Search for the cell housing the specified text and yield its (x, y) center coordinate. 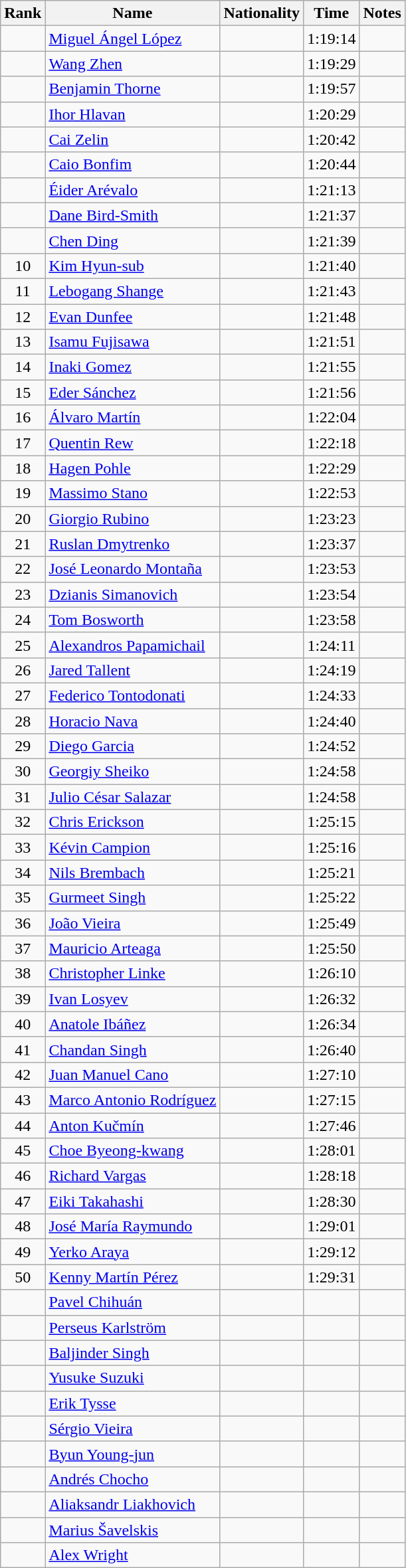
35 (23, 898)
Yerko Araya (133, 1252)
1:27:46 (332, 1126)
Alexandros Papamichail (133, 645)
33 (23, 847)
Anton Kučmín (133, 1126)
1:22:29 (332, 468)
1:24:52 (332, 746)
Ihor Hlavan (133, 114)
Chen Ding (133, 240)
Yusuke Suzuki (133, 1378)
Alex Wright (133, 1555)
13 (23, 342)
1:23:58 (332, 620)
1:22:18 (332, 443)
1:21:56 (332, 392)
19 (23, 493)
Hagen Pohle (133, 468)
12 (23, 317)
Perseus Karlström (133, 1328)
24 (23, 620)
Horacio Nava (133, 721)
30 (23, 772)
34 (23, 873)
José Leonardo Montaña (133, 569)
1:22:04 (332, 418)
15 (23, 392)
1:24:11 (332, 645)
1:25:21 (332, 873)
25 (23, 645)
Miguel Ángel López (133, 39)
1:26:32 (332, 999)
Sérgio Vieira (133, 1429)
50 (23, 1277)
17 (23, 443)
1:23:54 (332, 594)
Eiki Takahashi (133, 1201)
Christopher Linke (133, 974)
Diego Garcia (133, 746)
31 (23, 797)
43 (23, 1100)
Benjamin Thorne (133, 89)
Richard Vargas (133, 1176)
Nationality (262, 13)
Giorgio Rubino (133, 519)
1:28:18 (332, 1176)
1:28:30 (332, 1201)
21 (23, 544)
46 (23, 1176)
Gurmeet Singh (133, 898)
Ivan Losyev (133, 999)
16 (23, 418)
14 (23, 367)
1:21:13 (332, 190)
Name (133, 13)
20 (23, 519)
1:27:10 (332, 1075)
41 (23, 1049)
1:26:40 (332, 1049)
Kim Hyun-sub (133, 266)
47 (23, 1201)
Choe Byeong-kwang (133, 1151)
Pavel Chihuán (133, 1302)
Notes (382, 13)
1:24:19 (332, 670)
1:19:57 (332, 89)
Julio César Salazar (133, 797)
Baljinder Singh (133, 1353)
1:21:51 (332, 342)
48 (23, 1227)
1:23:23 (332, 519)
Byun Young-jun (133, 1454)
Wang Zhen (133, 64)
11 (23, 291)
Éider Arévalo (133, 190)
44 (23, 1126)
Andrés Chocho (133, 1479)
29 (23, 746)
Lebogang Shange (133, 291)
João Vieira (133, 923)
Dane Bird-Smith (133, 215)
49 (23, 1252)
28 (23, 721)
23 (23, 594)
10 (23, 266)
1:19:29 (332, 64)
Erik Tysse (133, 1403)
22 (23, 569)
1:20:44 (332, 165)
39 (23, 999)
38 (23, 974)
1:25:50 (332, 948)
Time (332, 13)
Mauricio Arteaga (133, 948)
Dzianis Simanovich (133, 594)
1:21:55 (332, 367)
1:24:40 (332, 721)
1:25:16 (332, 847)
1:26:10 (332, 974)
Tom Bosworth (133, 620)
1:22:53 (332, 493)
1:19:14 (332, 39)
Chris Erickson (133, 822)
Caio Bonfim (133, 165)
Eder Sánchez (133, 392)
Marius Šavelskis (133, 1529)
45 (23, 1151)
José María Raymundo (133, 1227)
1:26:34 (332, 1024)
1:25:15 (332, 822)
18 (23, 468)
1:24:33 (332, 695)
40 (23, 1024)
1:29:01 (332, 1227)
Inaki Gomez (133, 367)
1:25:49 (332, 923)
37 (23, 948)
1:23:53 (332, 569)
Federico Tontodonati (133, 695)
1:25:22 (332, 898)
Georgiy Sheiko (133, 772)
1:27:15 (332, 1100)
1:21:48 (332, 317)
Ruslan Dmytrenko (133, 544)
1:21:43 (332, 291)
1:29:31 (332, 1277)
Juan Manuel Cano (133, 1075)
1:23:37 (332, 544)
Jared Tallent (133, 670)
32 (23, 822)
Kévin Campion (133, 847)
Cai Zelin (133, 139)
27 (23, 695)
42 (23, 1075)
Chandan Singh (133, 1049)
Rank (23, 13)
26 (23, 670)
1:28:01 (332, 1151)
1:21:39 (332, 240)
Massimo Stano (133, 493)
Quentin Rew (133, 443)
Isamu Fujisawa (133, 342)
Nils Brembach (133, 873)
1:21:37 (332, 215)
Evan Dunfee (133, 317)
Álvaro Martín (133, 418)
1:20:29 (332, 114)
Anatole Ibáñez (133, 1024)
1:20:42 (332, 139)
Aliaksandr Liakhovich (133, 1504)
1:29:12 (332, 1252)
36 (23, 923)
Kenny Martín Pérez (133, 1277)
1:21:40 (332, 266)
Marco Antonio Rodríguez (133, 1100)
